Return the (x, y) coordinate for the center point of the cell that contains the specified text.  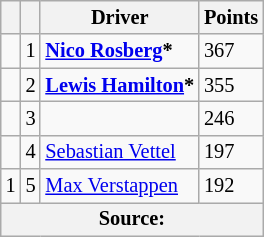
Source: (132, 219)
367 (231, 51)
2 (31, 85)
3 (31, 118)
Max Verstappen (120, 186)
4 (31, 152)
Sebastian Vettel (120, 152)
Driver (120, 17)
355 (231, 85)
Points (231, 17)
5 (31, 186)
246 (231, 118)
Nico Rosberg* (120, 51)
197 (231, 152)
192 (231, 186)
Lewis Hamilton* (120, 85)
